Capture the cell that displays the provided text and extract its [x, y] central coordinate. 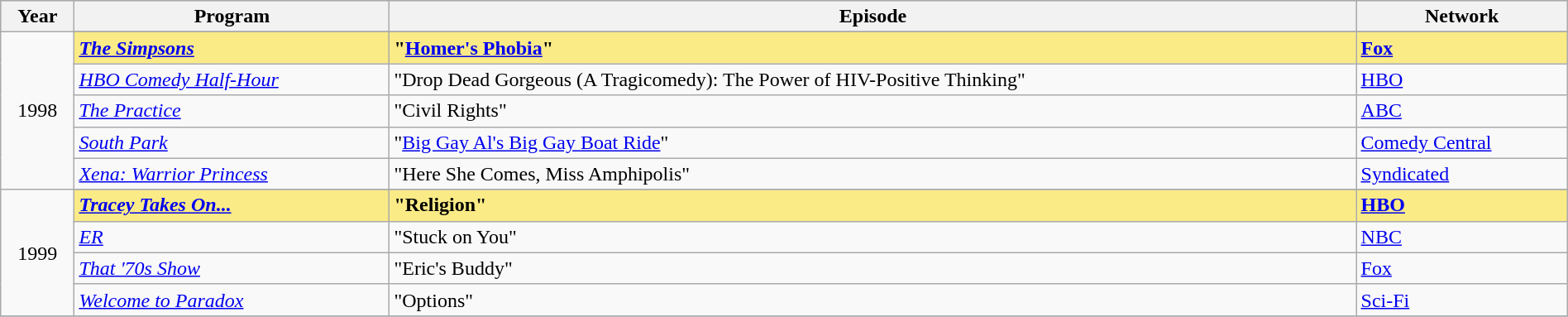
"Drop Dead Gorgeous (A Tragicomedy): The Power of HIV-Positive Thinking" [873, 79]
"Civil Rights" [873, 111]
NBC [1462, 237]
Comedy Central [1462, 142]
ER [232, 237]
The Simpsons [232, 48]
Year [38, 17]
Episode [873, 17]
That '70s Show [232, 268]
1998 [38, 111]
1999 [38, 252]
"Homer's Phobia" [873, 48]
Sci-Fi [1462, 300]
Syndicated [1462, 174]
"Stuck on You" [873, 237]
Welcome to Paradox [232, 300]
HBO Comedy Half-Hour [232, 79]
Xena: Warrior Princess [232, 174]
Program [232, 17]
"Big Gay Al's Big Gay Boat Ride" [873, 142]
"Eric's Buddy" [873, 268]
"Here She Comes, Miss Amphipolis" [873, 174]
Tracey Takes On... [232, 205]
"Options" [873, 300]
Network [1462, 17]
The Practice [232, 111]
ABC [1462, 111]
South Park [232, 142]
"Religion" [873, 205]
